From the cell containing the given text, extract its center point as [x, y] coordinate. 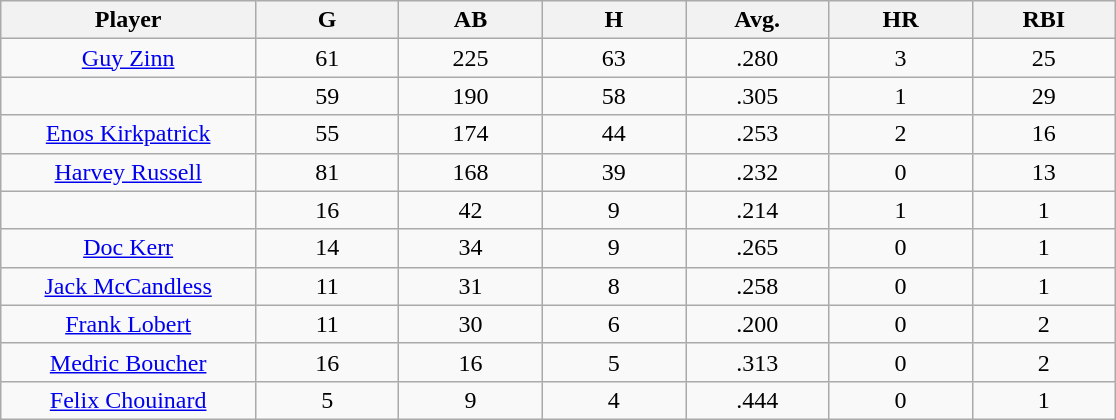
Enos Kirkpatrick [128, 134]
.265 [758, 248]
.200 [758, 324]
29 [1044, 96]
.313 [758, 362]
Avg. [758, 20]
4 [614, 400]
Jack McCandless [128, 286]
3 [900, 58]
168 [470, 172]
Harvey Russell [128, 172]
Guy Zinn [128, 58]
31 [470, 286]
225 [470, 58]
55 [328, 134]
42 [470, 210]
Frank Lobert [128, 324]
.258 [758, 286]
.280 [758, 58]
63 [614, 58]
AB [470, 20]
H [614, 20]
58 [614, 96]
6 [614, 324]
61 [328, 58]
8 [614, 286]
25 [1044, 58]
174 [470, 134]
Felix Chouinard [128, 400]
81 [328, 172]
.214 [758, 210]
.444 [758, 400]
44 [614, 134]
.305 [758, 96]
RBI [1044, 20]
59 [328, 96]
.253 [758, 134]
Player [128, 20]
39 [614, 172]
G [328, 20]
34 [470, 248]
Doc Kerr [128, 248]
Medric Boucher [128, 362]
30 [470, 324]
.232 [758, 172]
190 [470, 96]
HR [900, 20]
13 [1044, 172]
14 [328, 248]
